From the cell containing the given text, extract its center point as (X, Y) coordinate. 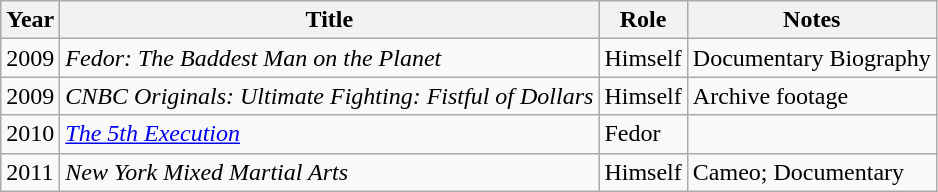
Role (643, 20)
Cameo; Documentary (812, 172)
Notes (812, 20)
Year (30, 20)
Fedor: The Baddest Man on the Planet (330, 58)
2011 (30, 172)
Title (330, 20)
The 5th Execution (330, 134)
Documentary Biography (812, 58)
Fedor (643, 134)
Archive footage (812, 96)
2010 (30, 134)
CNBC Originals: Ultimate Fighting: Fistful of Dollars (330, 96)
New York Mixed Martial Arts (330, 172)
